Output the (X, Y) coordinate of the center of the cell containing the given text.  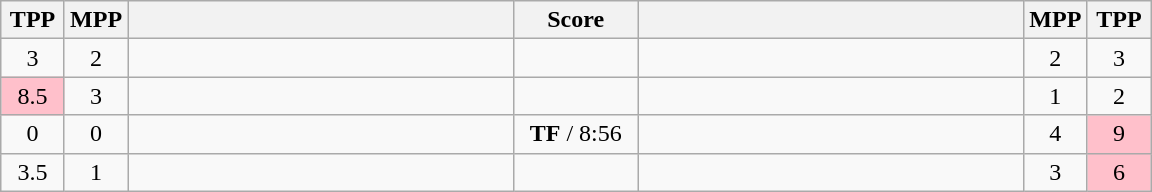
3.5 (33, 172)
TF / 8:56 (576, 134)
6 (1119, 172)
8.5 (33, 96)
9 (1119, 134)
Score (576, 20)
4 (1056, 134)
